Locate the cell with the specified text and output its [x, y] center coordinate. 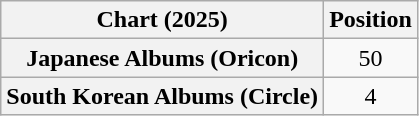
Chart (2025) [162, 20]
Japanese Albums (Oricon) [162, 58]
50 [371, 58]
Position [371, 20]
South Korean Albums (Circle) [162, 96]
4 [371, 96]
